Output the (x, y) coordinate of the center of the cell containing the given text.  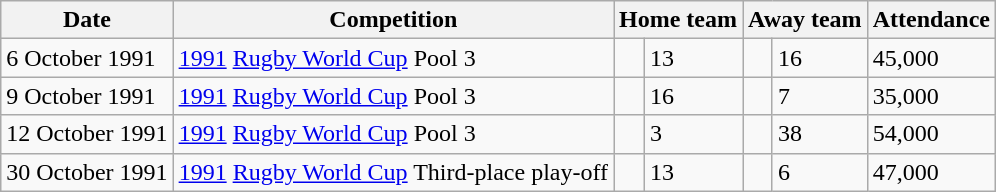
6 October 1991 (87, 58)
47,000 (931, 172)
54,000 (931, 134)
35,000 (931, 96)
1991 Rugby World Cup Third-place play-off (393, 172)
Competition (393, 20)
Home team (678, 20)
3 (693, 134)
38 (820, 134)
Date (87, 20)
45,000 (931, 58)
Attendance (931, 20)
12 October 1991 (87, 134)
Away team (806, 20)
9 October 1991 (87, 96)
6 (820, 172)
30 October 1991 (87, 172)
7 (820, 96)
